Return the (x, y) coordinate for the center point of the cell that contains the specified text.  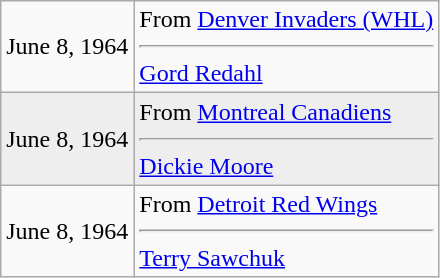
From Denver Invaders (WHL)Gord Redahl (286, 47)
From Montreal CanadiensDickie Moore (286, 139)
From Detroit Red WingsTerry Sawchuk (286, 231)
